Scan for the cell matching the given text and deliver its (x, y) coordinate at center. 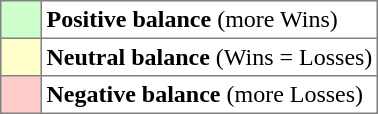
Positive balance (more Wins) (209, 20)
Neutral balance (Wins = Losses) (209, 57)
Negative balance (more Losses) (209, 95)
